Scan for the cell matching the given text and deliver its (X, Y) coordinate at center. 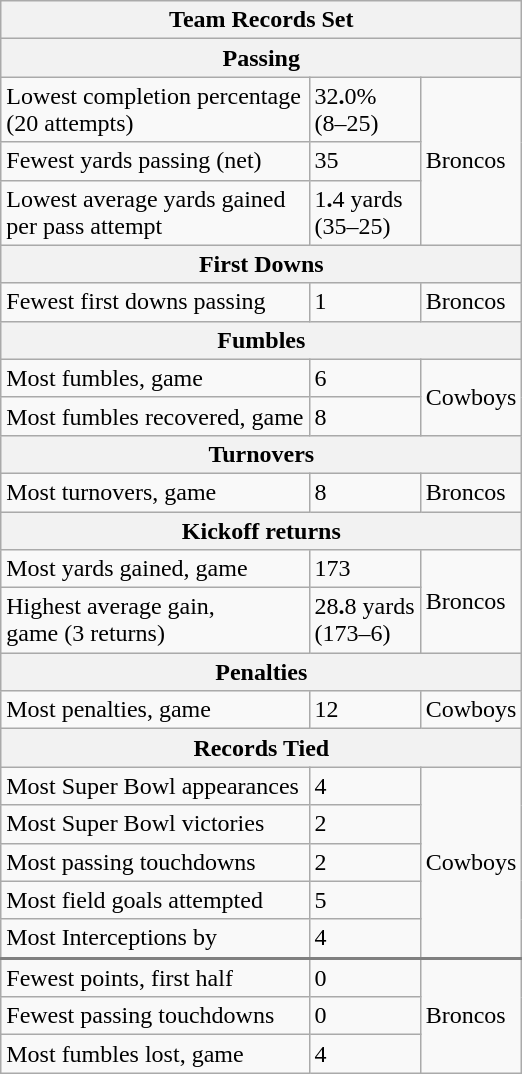
28.8 yards (173–6) (364, 620)
Most Super Bowl appearances (155, 786)
Most penalties, game (155, 710)
12 (364, 710)
Fewest points, first half (155, 978)
First Downs (262, 264)
6 (364, 378)
173 (364, 569)
Most fumbles lost, game (155, 1054)
Fewest yards passing (net) (155, 161)
Fewest first downs passing (155, 302)
Records Tied (262, 748)
Most field goals attempted (155, 900)
5 (364, 900)
Fumbles (262, 340)
1.4 yards(35–25) (364, 212)
Most yards gained, game (155, 569)
Most fumbles recovered, game (155, 416)
Most Interceptions by (155, 938)
Lowest completion percentage(20 attempts) (155, 110)
1 (364, 302)
Highest average gain, game (3 returns) (155, 620)
Most fumbles, game (155, 378)
Most turnovers, game (155, 492)
Team Records Set (262, 20)
Fewest passing touchdowns (155, 1016)
35 (364, 161)
Penalties (262, 672)
32.0%(8–25) (364, 110)
Passing (262, 58)
Most Super Bowl victories (155, 824)
Kickoff returns (262, 531)
Turnovers (262, 454)
Most passing touchdowns (155, 862)
Lowest average yards gained per pass attempt (155, 212)
